Return (X, Y) of the center of cell containing provided text 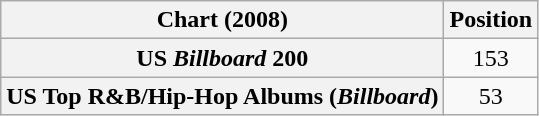
US Top R&B/Hip-Hop Albums (Billboard) (222, 96)
Position (491, 20)
153 (491, 58)
US Billboard 200 (222, 58)
Chart (2008) (222, 20)
53 (491, 96)
